Provide the (x, y) coordinate of the cell's center where the given text is located.  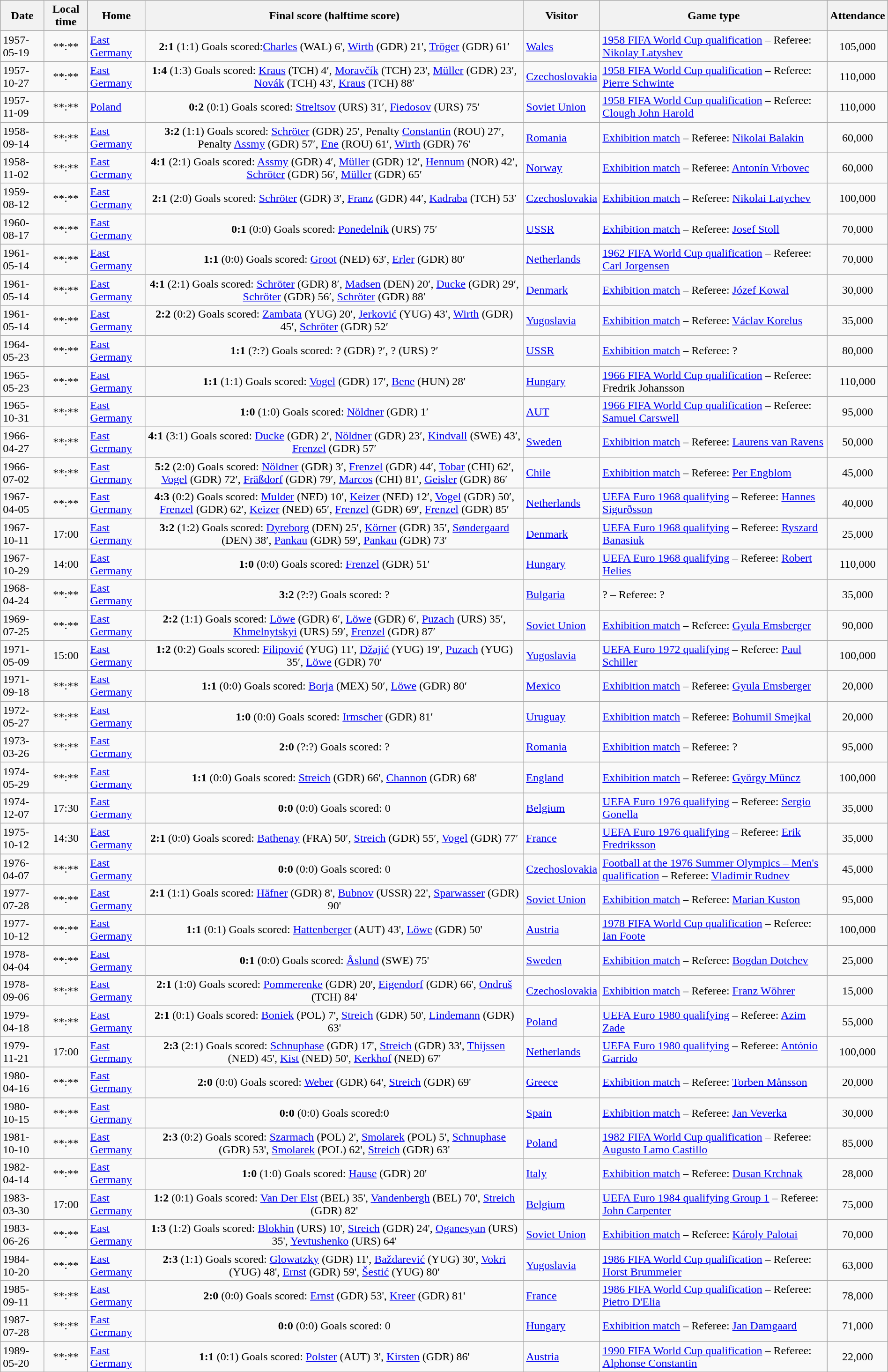
1978 FIFA World Cup qualification – Referee: Ian Foote (714, 930)
1975-10-12 (22, 838)
Exhibition match – Referee: Nikolai Latychev (714, 199)
1968-04-24 (22, 595)
Game type (714, 16)
1980-04-16 (22, 1082)
50,000 (858, 442)
Exhibition match – Referee: Antonín Vrbovec (714, 168)
15:00 (66, 656)
2:0 (?:?) Goals scored: ? (334, 747)
1984-10-20 (22, 1265)
3:2 (1:1) Goals scored: Schröter (GDR) 25′, Penalty Constantin (ROU) 27′, Penalty Assmy (GDR) 57′, Ene (ROU) 61′, Wirth (GDR) 76′ (334, 138)
1971-05-09 (22, 656)
Wales (562, 46)
2:0 (0:0) Goals scored: Weber (GDR) 64', Streich (GDR) 69' (334, 1082)
78,000 (858, 1296)
UEFA Euro 1968 qualifying – Referee: Hannes Sigurðsson (714, 503)
1:1 (0:1) Goals scored: Polster (AUT) 3', Kirsten (GDR) 86' (334, 1357)
55,000 (858, 1021)
1974-05-29 (22, 778)
1979-04-18 (22, 1021)
England (562, 778)
1979-11-21 (22, 1052)
Exhibition match – Referee: György Müncz (714, 778)
105,000 (858, 46)
1967-10-11 (22, 534)
1989-05-20 (22, 1357)
UEFA Euro 1972 qualifying – Referee: Paul Schiller (714, 656)
Exhibition match – Referee: Józef Kowal (714, 289)
0:1 (0:0) Goals scored: Åslund (SWE) 75' (334, 960)
1973-03-26 (22, 747)
80,000 (858, 350)
1958 FIFA World Cup qualification – Referee: Nikolay Latyshev (714, 46)
22,000 (858, 1357)
1978-09-06 (22, 991)
2:2 (0:2) Goals scored: Zambata (YUG) 20′, Jerković (YUG) 43′, Wirth (GDR) 45′, Schröter (GDR) 52′ (334, 320)
1972-05-27 (22, 717)
14:30 (66, 838)
2:1 (1:0) Goals scored: Pommerenke (GDR) 20', Eigendorf (GDR) 66', Ondruš (TCH) 84' (334, 991)
1958-09-14 (22, 138)
Spain (562, 1113)
1966 FIFA World Cup qualification – Referee: Samuel Carswell (714, 412)
1:2 (0:1) Goals scored: Van Der Elst (BEL) 35', Vandenbergh (BEL) 70', Streich (GDR) 82' (334, 1204)
Exhibition match – Referee: Torben Månsson (714, 1082)
Exhibition match – Referee: Josef Stoll (714, 229)
40,000 (858, 503)
1966 FIFA World Cup qualification – Referee: Fredrik Johansson (714, 381)
1990 FIFA World Cup qualification – Referee: Alphonse Constantin (714, 1357)
1982 FIFA World Cup qualification – Referee: Augusto Lamo Castillo (714, 1143)
1971-09-18 (22, 686)
4:1 (2:1) Goals scored: Assmy (GDR) 4′, Müller (GDR) 12′, Hennum (NOR) 42′, Schröter (GDR) 56′, Müller (GDR) 65′ (334, 168)
2:3 (1:1) Goals scored: Glowatzky (GDR) 11', Baždarević (YUG) 30', Vokri (YUG) 48', Ernst (GDR) 59', Šestić (YUG) 80' (334, 1265)
1981-10-10 (22, 1143)
? – Referee: ? (714, 595)
Exhibition match – Referee: Bogdan Dotchev (714, 960)
1:4 (1:3) Goals scored: Kraus (TCH) 4′, Moravčík (TCH) 23', Müller (GDR) 23′, Novák (TCH) 43', Kraus (TCH) 88′ (334, 77)
1:1 (0:0) Goals scored: Groot (NED) 63′, Erler (GDR) 80′ (334, 260)
4:1 (3:1) Goals scored: Ducke (GDR) 2′, Nöldner (GDR) 23′, Kindvall (SWE) 43′, Frenzel (GDR) 57′ (334, 442)
1976-04-07 (22, 868)
2:2 (1:1) Goals scored: Löwe (GDR) 6′, Löwe (GDR) 6′, Puzach (URS) 35′, Khmelnytskyi (URS) 59′, Frenzel (GDR) 87′ (334, 625)
2:1 (0:1) Goals scored: Boniek (POL) 7', Streich (GDR) 50', Lindemann (GDR) 63' (334, 1021)
17:30 (66, 808)
2:1 (1:1) Goals scored:Charles (WAL) 6', Wirth (GDR) 21', Tröger (GDR) 61′ (334, 46)
1:1 (0:0) Goals scored: Borja (MEX) 50′, Löwe (GDR) 80′ (334, 686)
1977-10-12 (22, 930)
Mexico (562, 686)
1:1 (0:0) Goals scored: Streich (GDR) 66', Channon (GDR) 68' (334, 778)
UEFA Euro 1968 qualifying – Referee: Robert Helies (714, 564)
UEFA Euro 1976 qualifying – Referee: Sergio Gonella (714, 808)
Exhibition match – Referee: Franz Wöhrer (714, 991)
1957-11-09 (22, 107)
Exhibition match – Referee: Bohumil Smejkal (714, 717)
Exhibition match – Referee: Václav Korelus (714, 320)
71,000 (858, 1326)
Exhibition match – Referee: Marian Kuston (714, 899)
1957-10-27 (22, 77)
UEFA Euro 1980 qualifying – Referee: Azim Zade (714, 1021)
2:3 (0:2) Goals scored: Szarmach (POL) 2', Smolarek (POL) 5', Schnuphase (GDR) 53', Smolarek (POL) 62', Streich (GDR) 63' (334, 1143)
0:2 (0:1) Goals scored: Streltsov (URS) 31′, Fiedosov (URS) 75′ (334, 107)
1969-07-25 (22, 625)
Italy (562, 1174)
1:3 (1:2) Goals scored: Blokhin (URS) 10', Streich (GDR) 24', Oganesyan (URS) 35', Yevtushenko (URS) 64' (334, 1235)
1978-04-04 (22, 960)
Exhibition match – Referee: Jan Damgaard (714, 1326)
Exhibition match – Referee: Nikolai Balakin (714, 138)
1957-05-19 (22, 46)
1:2 (0:2) Goals scored: Filipović (YUG) 11′, Džajić (YUG) 19′, Puzach (YUG) 35′, Löwe (GDR) 70′ (334, 656)
0:0 (0:0) Goals scored:0 (334, 1113)
2:1 (2:0) Goals scored: Schröter (GDR) 3′, Franz (GDR) 44′, Kadraba (TCH) 53′ (334, 199)
1:1 (1:1) Goals scored: Vogel (GDR) 17′, Bene (HUN) 28′ (334, 381)
1960-08-17 (22, 229)
1959-08-12 (22, 199)
15,000 (858, 991)
63,000 (858, 1265)
1964-05-23 (22, 350)
Date (22, 16)
1:0 (0:0) Goals scored: Frenzel (GDR) 51′ (334, 564)
85,000 (858, 1143)
1986 FIFA World Cup qualification – Referee: Pietro D'Elia (714, 1296)
1983-06-26 (22, 1235)
75,000 (858, 1204)
Home (116, 16)
1:0 (1:0) Goals scored: Hause (GDR) 20' (334, 1174)
2:3 (2:1) Goals scored: Schnuphase (GDR) 17', Streich (GDR) 33', Thijssen (NED) 45', Kist (NED) 50', Kerkhof (NED) 67' (334, 1052)
1985-09-11 (22, 1296)
3:2 (?:?) Goals scored: ? (334, 595)
4:1 (2:1) Goals scored: Schröter (GDR) 8′, Madsen (DEN) 20′, Ducke (GDR) 29′, Schröter (GDR) 56′, Schröter (GDR) 88′ (334, 289)
Exhibition match – Referee: Per Engblom (714, 473)
3:2 (1:2) Goals scored: Dyreborg (DEN) 25′, Körner (GDR) 35′, Søndergaard (DEN) 38′, Pankau (GDR) 59′, Pankau (GDR) 73′ (334, 534)
14:00 (66, 564)
Local time (66, 16)
1966-04-27 (22, 442)
1965-05-23 (22, 381)
Football at the 1976 Summer Olympics – Men's qualification – Referee: Vladimir Rudnev (714, 868)
UEFA Euro 1980 qualifying – Referee: António Garrido (714, 1052)
1:0 (1:0) Goals scored: Nöldner (GDR) 1′ (334, 412)
1965-10-31 (22, 412)
Uruguay (562, 717)
1977-07-28 (22, 899)
2:1 (1:1) Goals scored: Häfner (GDR) 8', Bubnov (USSR) 22', Sparwasser (GDR) 90' (334, 899)
UEFA Euro 1984 qualifying Group 1 – Referee: John Carpenter (714, 1204)
Chile (562, 473)
Exhibition match – Referee: Károly Palotai (714, 1235)
Bulgaria (562, 595)
1987-07-28 (22, 1326)
UEFA Euro 1976 qualifying – Referee: Erik Fredriksson (714, 838)
1958-11-02 (22, 168)
0:1 (0:0) Goals scored: Ponedelnik (URS) 75′ (334, 229)
UEFA Euro 1968 qualifying – Referee: Ryszard Banasiuk (714, 534)
Exhibition match – Referee: Dusan Krchnak (714, 1174)
1967-04-05 (22, 503)
1983-03-30 (22, 1204)
1:1 (0:1) Goals scored: Hattenberger (AUT) 43', Löwe (GDR) 50' (334, 930)
2:0 (0:0) Goals scored: Ernst (GDR) 53', Kreer (GDR) 81' (334, 1296)
1958 FIFA World Cup qualification – Referee: Clough John Harold (714, 107)
Exhibition match – Referee: Laurens van Ravens (714, 442)
1974-12-07 (22, 808)
1982-04-14 (22, 1174)
1962 FIFA World Cup qualification – Referee: Carl Jorgensen (714, 260)
AUT (562, 412)
1986 FIFA World Cup qualification – Referee: Horst Brummeier (714, 1265)
1966-07-02 (22, 473)
Attendance (858, 16)
1:0 (0:0) Goals scored: Irmscher (GDR) 81′ (334, 717)
90,000 (858, 625)
Final score (halftime score) (334, 16)
1980-10-15 (22, 1113)
Exhibition match – Referee: Jan Veverka (714, 1113)
Norway (562, 168)
Visitor (562, 16)
2:1 (0:0) Goals scored: Bathenay (FRA) 50′, Streich (GDR) 55′, Vogel (GDR) 77′ (334, 838)
1958 FIFA World Cup qualification – Referee: Pierre Schwinte (714, 77)
1967-10-29 (22, 564)
1:1 (?:?) Goals scored: ? (GDR) ?′, ? (URS) ?′ (334, 350)
28,000 (858, 1174)
Greece (562, 1082)
